From the cell containing the given text, extract its center point as [X, Y] coordinate. 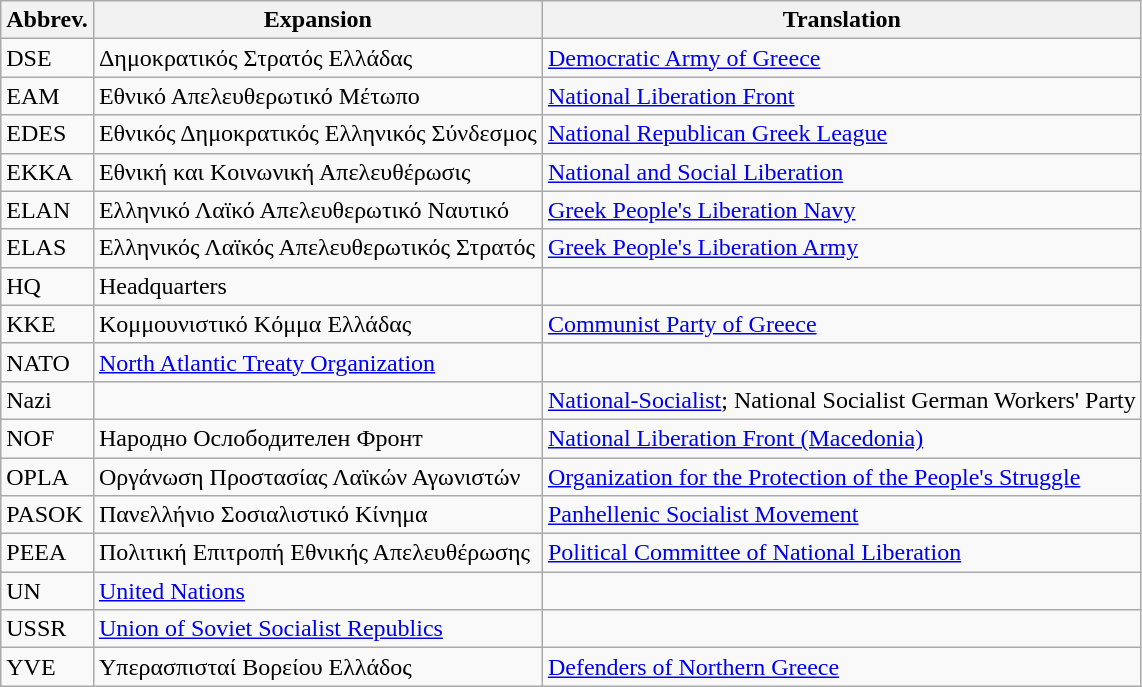
Πανελλήνιο Σοσιαλιστικό Κίνημα [318, 515]
DSE [48, 58]
Panhellenic Socialist Movement [842, 515]
National Liberation Front [842, 96]
Expansion [318, 20]
Народно Ослободителен Фронт [318, 438]
National Liberation Front (Macedonia) [842, 438]
OPLA [48, 477]
ELAN [48, 210]
Translation [842, 20]
EKKA [48, 172]
Εθνική και Κοινωνική Απελευθέρωσις [318, 172]
National Republican Greek League [842, 134]
EAM [48, 96]
NATO [48, 362]
United Nations [318, 591]
Greek People's Liberation Navy [842, 210]
Abbrev. [48, 20]
North Atlantic Treaty Organization [318, 362]
Οργάνωση Προστασίας Λαϊκών Αγωνιστών [318, 477]
UN [48, 591]
PASOK [48, 515]
KKE [48, 324]
ELAS [48, 248]
National-Socialist; National Socialist German Workers' Party [842, 400]
Communist Party of Greece [842, 324]
National and Social Liberation [842, 172]
YVE [48, 667]
Organization for the Protection of the People's Struggle [842, 477]
Union of Soviet Socialist Republics [318, 629]
Κομμουνιστικό Κόμμα Ελλάδας [318, 324]
Υπερασπισταί Βορείου Ελλάδος [318, 667]
NOF [48, 438]
Πολιτική Επιτροπή Εθνικής Απελευθέρωσης [318, 553]
Εθνικός Δημοκρατικός Ελληνικός Σύνδεσμος [318, 134]
HQ [48, 286]
Political Committee of National Liberation [842, 553]
Ελληνικός Λαϊκός Απελευθερωτικός Στρατός [318, 248]
Headquarters [318, 286]
Δημοκρατικός Στρατός Ελλάδας [318, 58]
Defenders of Northern Greece [842, 667]
EDES [48, 134]
Nazi [48, 400]
PEEA [48, 553]
Greek People's Liberation Army [842, 248]
Democratic Army of Greece [842, 58]
Ελληνικό Λαϊκό Απελευθερωτικό Ναυτικό [318, 210]
Εθνικό Απελευθερωτικό Μέτωπο [318, 96]
USSR [48, 629]
